Determine the (X, Y) coordinate at the center of the cell enclosing the given text.  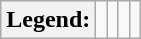
Legend: (48, 20)
